Identify which cell holds the provided text, then report its (x, y) central coordinate. 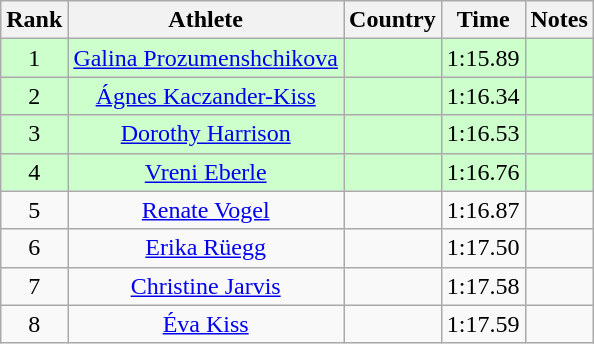
Athlete (206, 20)
Country (393, 20)
1:15.89 (483, 58)
1:16.87 (483, 210)
Rank (34, 20)
Vreni Eberle (206, 172)
Renate Vogel (206, 210)
Éva Kiss (206, 324)
5 (34, 210)
Erika Rüegg (206, 248)
2 (34, 96)
1:17.58 (483, 286)
Christine Jarvis (206, 286)
Ágnes Kaczander-Kiss (206, 96)
1:17.50 (483, 248)
Notes (559, 20)
Galina Prozumenshchikova (206, 58)
Dorothy Harrison (206, 134)
6 (34, 248)
8 (34, 324)
7 (34, 286)
1 (34, 58)
1:16.34 (483, 96)
4 (34, 172)
1:17.59 (483, 324)
1:16.76 (483, 172)
1:16.53 (483, 134)
3 (34, 134)
Time (483, 20)
